Search for the cell housing the specified text and yield its [X, Y] center coordinate. 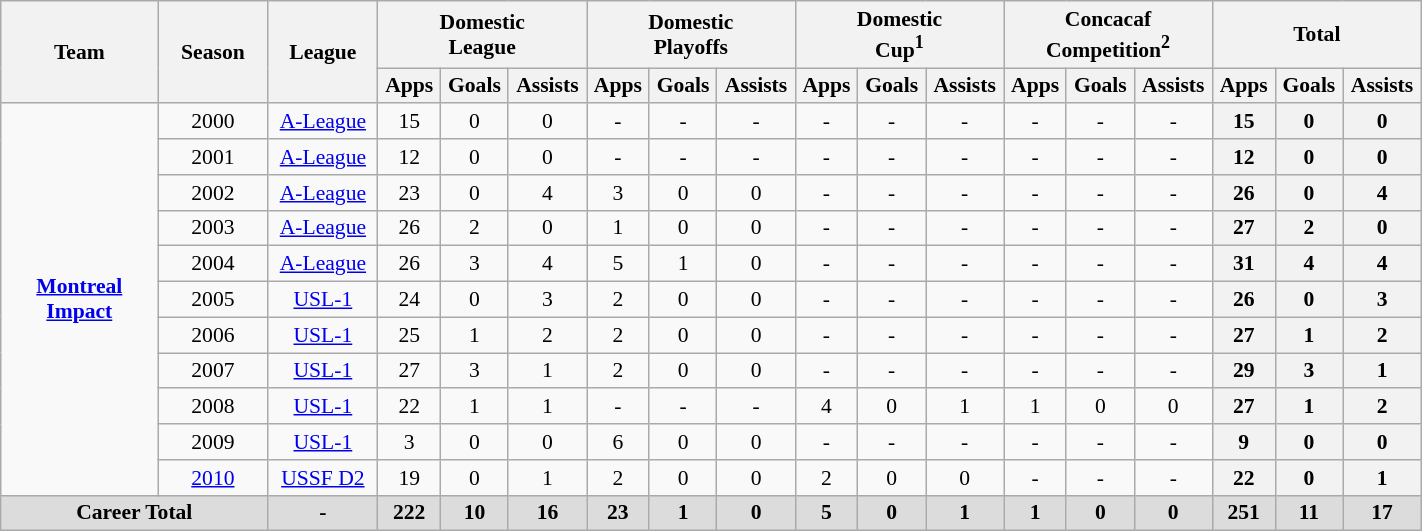
17 [1382, 513]
DomesticLeague [482, 34]
251 [1244, 513]
2006 [213, 335]
31 [1244, 264]
2009 [213, 442]
19 [410, 478]
2003 [213, 228]
6 [618, 442]
2001 [213, 157]
Team [80, 52]
25 [410, 335]
24 [410, 300]
2007 [213, 371]
DomesticPlayoffs [690, 34]
10 [475, 513]
11 [1309, 513]
2005 [213, 300]
29 [1244, 371]
9 [1244, 442]
Montreal Impact [80, 300]
2000 [213, 122]
Career Total [134, 513]
Total [1316, 34]
2008 [213, 407]
USSF D2 [323, 478]
222 [410, 513]
Season [213, 52]
16 [547, 513]
2002 [213, 193]
ConcacafCompetition2 [1108, 34]
2010 [213, 478]
League [323, 52]
2004 [213, 264]
DomesticCup1 [900, 34]
